Identify which cell holds the provided text, then report its [X, Y] central coordinate. 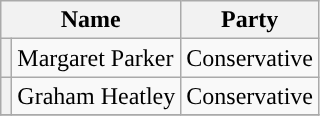
Margaret Parker [96, 58]
Graham Heatley [96, 96]
Party [250, 20]
Name [91, 20]
